Scan for the cell matching the given text and deliver its [x, y] coordinate at center. 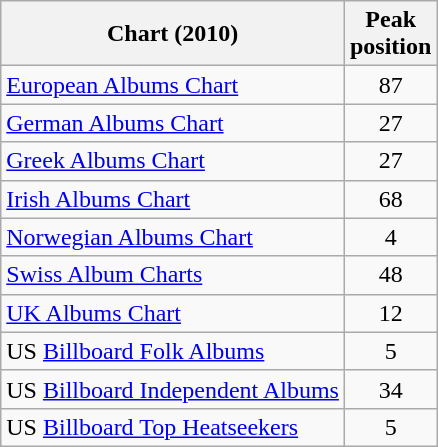
Swiss Album Charts [173, 275]
Norwegian Albums Chart [173, 237]
Chart (2010) [173, 34]
Greek Albums Chart [173, 161]
Irish Albums Chart [173, 199]
US Billboard Folk Albums [173, 351]
German Albums Chart [173, 123]
68 [390, 199]
48 [390, 275]
Peakposition [390, 34]
34 [390, 389]
US Billboard Top Heatseekers [173, 427]
4 [390, 237]
12 [390, 313]
87 [390, 85]
UK Albums Chart [173, 313]
European Albums Chart [173, 85]
US Billboard Independent Albums [173, 389]
